Capture the cell that displays the provided text and extract its (X, Y) central coordinate. 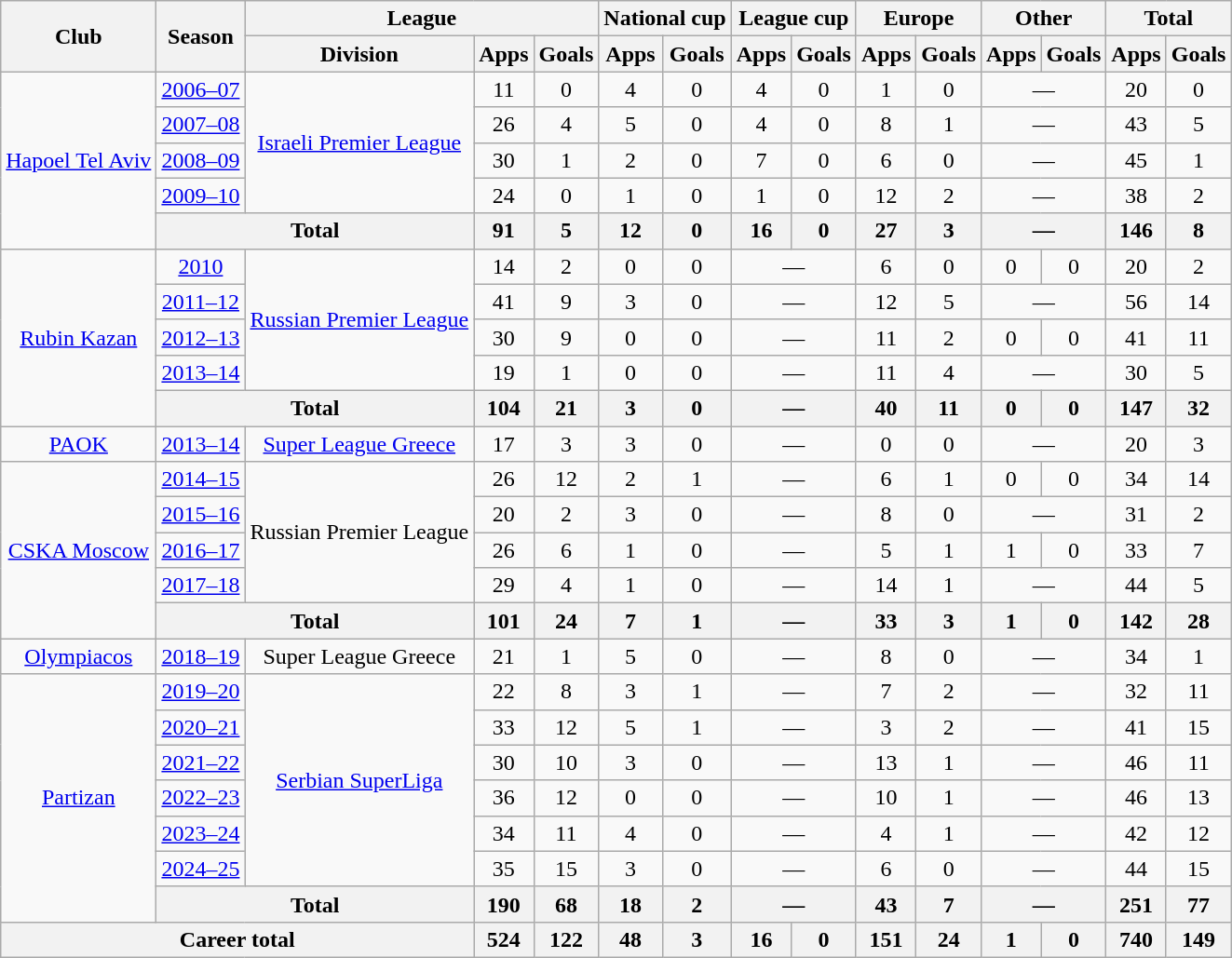
524 (504, 939)
22 (504, 692)
38 (1136, 196)
101 (504, 621)
Season (201, 36)
2021–22 (201, 762)
251 (1136, 904)
2016–17 (201, 550)
2019–20 (201, 692)
17 (504, 444)
40 (886, 408)
45 (1136, 160)
68 (566, 904)
2011–12 (201, 302)
2023–24 (201, 833)
2018–19 (201, 656)
Partizan (78, 798)
Club (78, 36)
Hapoel Tel Aviv (78, 160)
142 (1136, 621)
Olympiacos (78, 656)
Rubin Kazan (78, 337)
CSKA Moscow (78, 550)
2010 (201, 266)
2020–21 (201, 727)
42 (1136, 833)
19 (504, 372)
122 (566, 939)
Europe (918, 19)
91 (504, 231)
Career total (237, 939)
2014–15 (201, 479)
2009–10 (201, 196)
35 (504, 869)
29 (504, 586)
Other (1044, 19)
146 (1136, 231)
Serbian SuperLiga (359, 780)
77 (1198, 904)
2017–18 (201, 586)
18 (630, 904)
2007–08 (201, 125)
2015–16 (201, 515)
36 (504, 798)
2024–25 (201, 869)
190 (504, 904)
PAOK (78, 444)
2006–07 (201, 89)
151 (886, 939)
31 (1136, 515)
National cup (665, 19)
2012–13 (201, 337)
149 (1198, 939)
104 (504, 408)
League cup (793, 19)
740 (1136, 939)
Division (359, 54)
Israeli Premier League (359, 142)
2008–09 (201, 160)
27 (886, 231)
28 (1198, 621)
147 (1136, 408)
48 (630, 939)
League (422, 19)
2022–23 (201, 798)
56 (1136, 302)
